Return the [x, y] coordinate for the center point of the cell that contains the specified text.  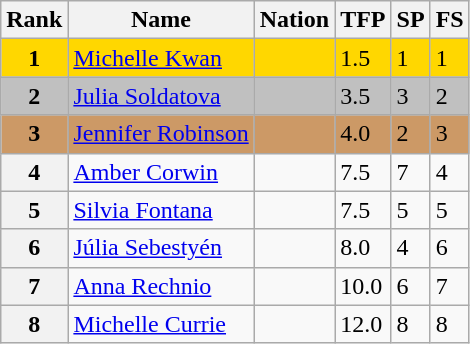
Name [161, 20]
Jennifer Robinson [161, 134]
4.0 [363, 134]
Michelle Currie [161, 324]
3.5 [363, 96]
8.0 [363, 248]
TFP [363, 20]
Rank [34, 20]
10.0 [363, 286]
SP [410, 20]
FS [450, 20]
Júlia Sebestyén [161, 248]
Julia Soldatova [161, 96]
Amber Corwin [161, 172]
Michelle Kwan [161, 58]
Anna Rechnio [161, 286]
12.0 [363, 324]
1.5 [363, 58]
Nation [294, 20]
Silvia Fontana [161, 210]
